Extract the (x, y) coordinate from the center of the cell holding the provided text.  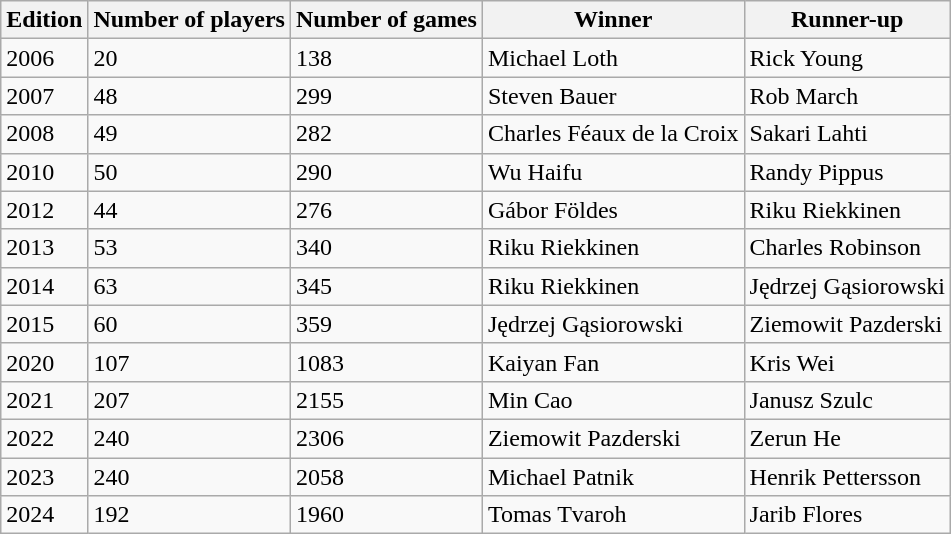
Janusz Szulc (847, 400)
2014 (44, 286)
Sakari Lahti (847, 134)
2006 (44, 58)
Randy Pippus (847, 172)
Tomas Tvaroh (613, 515)
63 (190, 286)
Winner (613, 20)
207 (190, 400)
2306 (386, 438)
Michael Patnik (613, 477)
Number of games (386, 20)
Kaiyan Fan (613, 362)
138 (386, 58)
Edition (44, 20)
2008 (44, 134)
49 (190, 134)
44 (190, 210)
48 (190, 96)
2024 (44, 515)
Wu Haifu (613, 172)
1083 (386, 362)
340 (386, 248)
2022 (44, 438)
Number of players (190, 20)
20 (190, 58)
282 (386, 134)
2058 (386, 477)
50 (190, 172)
Zerun He (847, 438)
2007 (44, 96)
299 (386, 96)
Gábor Földes (613, 210)
Charles Féaux de la Croix (613, 134)
2010 (44, 172)
60 (190, 324)
2020 (44, 362)
290 (386, 172)
Michael Loth (613, 58)
2155 (386, 400)
2021 (44, 400)
2013 (44, 248)
Runner-up (847, 20)
107 (190, 362)
359 (386, 324)
Rick Young (847, 58)
2015 (44, 324)
Charles Robinson (847, 248)
Jarib Flores (847, 515)
2023 (44, 477)
1960 (386, 515)
Steven Bauer (613, 96)
Kris Wei (847, 362)
345 (386, 286)
Rob March (847, 96)
Min Cao (613, 400)
53 (190, 248)
276 (386, 210)
2012 (44, 210)
192 (190, 515)
Henrik Pettersson (847, 477)
